Extract the [x, y] coordinate from the center of the cell holding the provided text.  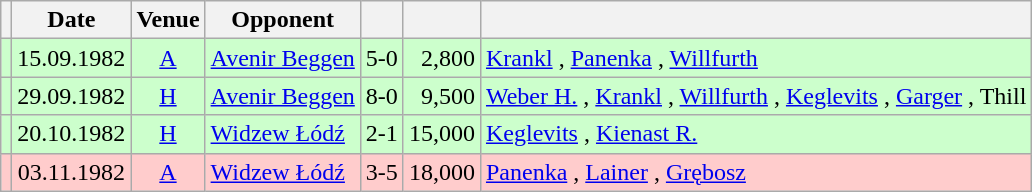
03.11.1982 [72, 172]
Date [72, 20]
15,000 [442, 134]
20.10.1982 [72, 134]
Panenka , Lainer , Grębosz [756, 172]
29.09.1982 [72, 96]
8-0 [382, 96]
3-5 [382, 172]
18,000 [442, 172]
Weber H. , Krankl , Willfurth , Keglevits , Garger , Thill [756, 96]
2-1 [382, 134]
Krankl , Panenka , Willfurth [756, 58]
Opponent [282, 20]
Keglevits , Kienast R. [756, 134]
Venue [168, 20]
15.09.1982 [72, 58]
2,800 [442, 58]
9,500 [442, 96]
5-0 [382, 58]
